Return the (X, Y) coordinate for the center point of the cell that contains the specified text.  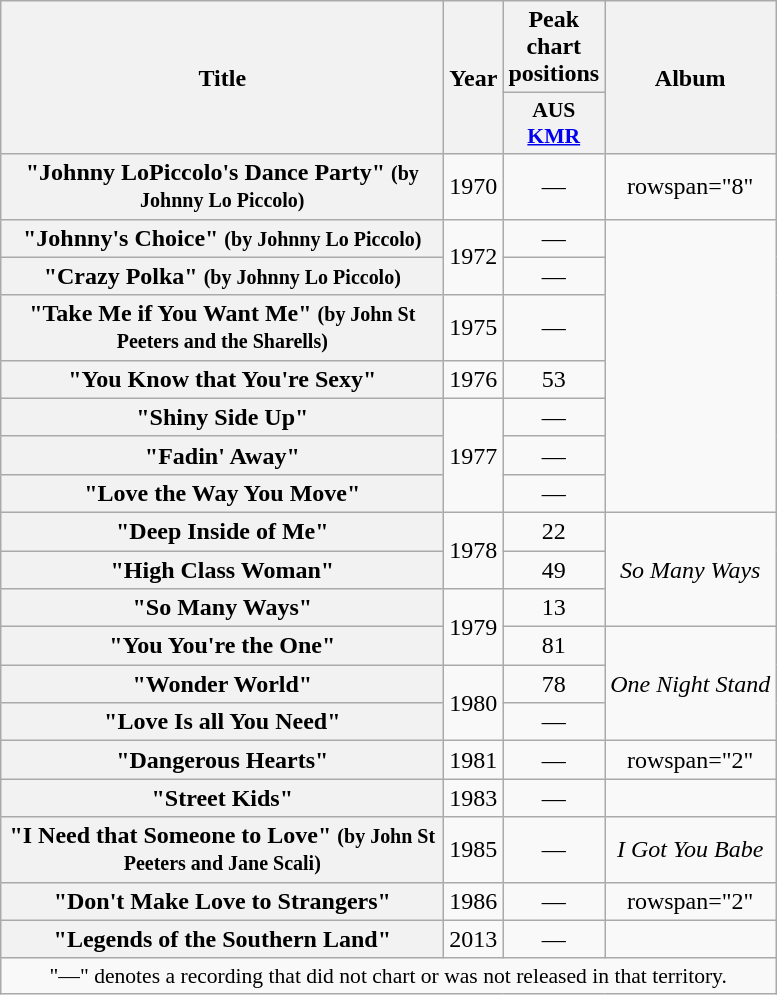
Title (222, 78)
"Fadin' Away" (222, 455)
1970 (474, 186)
"So Many Ways" (222, 608)
Album (690, 78)
"Love Is all You Need" (222, 722)
"I Need that Someone to Love" (by John St Peeters and Jane Scali) (222, 850)
"Dangerous Hearts" (222, 760)
78 (554, 684)
Peak chart positions (554, 47)
1986 (474, 901)
81 (554, 646)
I Got You Babe (690, 850)
13 (554, 608)
"You You're the One" (222, 646)
"Wonder World" (222, 684)
1975 (474, 328)
"Crazy Polka" (by Johnny Lo Piccolo) (222, 276)
"Don't Make Love to Strangers" (222, 901)
1979 (474, 627)
2013 (474, 939)
"Take Me if You Want Me" (by John St Peeters and the Sharells) (222, 328)
53 (554, 379)
"—" denotes a recording that did not chart or was not released in that territory. (388, 976)
"Love the Way You Move" (222, 493)
Year (474, 78)
"High Class Woman" (222, 569)
"Shiny Side Up" (222, 417)
1977 (474, 455)
"Street Kids" (222, 798)
"Deep Inside of Me" (222, 531)
1983 (474, 798)
22 (554, 531)
rowspan="8" (690, 186)
1972 (474, 257)
"You Know that You're Sexy" (222, 379)
One Night Stand (690, 684)
1978 (474, 550)
So Many Ways (690, 569)
"Legends of the Southern Land" (222, 939)
49 (554, 569)
1976 (474, 379)
1985 (474, 850)
1981 (474, 760)
1980 (474, 703)
"Johnny's Choice" (by Johnny Lo Piccolo) (222, 238)
"Johnny LoPiccolo's Dance Party" (by Johnny Lo Piccolo) (222, 186)
AUSKMR (554, 124)
